Return the (X, Y) coordinate for the center point of the cell that contains the specified text.  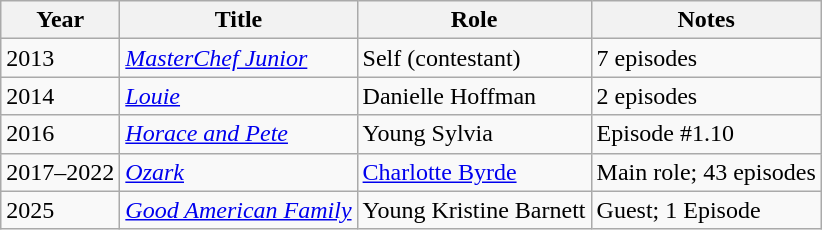
Title (238, 20)
Guest; 1 Episode (706, 210)
Charlotte Byrde (474, 172)
Young Sylvia (474, 134)
Danielle Hoffman (474, 96)
2013 (60, 58)
Louie (238, 96)
Horace and Pete (238, 134)
Good American Family (238, 210)
Main role; 43 episodes (706, 172)
MasterChef Junior (238, 58)
Episode #1.10 (706, 134)
Young Kristine Barnett (474, 210)
2016 (60, 134)
2025 (60, 210)
2 episodes (706, 96)
7 episodes (706, 58)
Year (60, 20)
Self (contestant) (474, 58)
2014 (60, 96)
Notes (706, 20)
Ozark (238, 172)
2017–2022 (60, 172)
Role (474, 20)
